Identify which cell holds the provided text, then report its [X, Y] central coordinate. 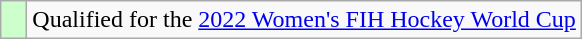
Qualified for the 2022 Women's FIH Hockey World Cup [304, 20]
